Extract the (X, Y) coordinate from the center of the cell holding the provided text.  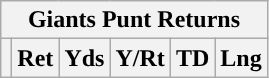
Yds (84, 58)
Y/Rt (140, 58)
Lng (241, 58)
Ret (36, 58)
TD (192, 58)
Giants Punt Returns (134, 20)
